Return the (x, y) coordinate for the center point of the cell that contains the specified text.  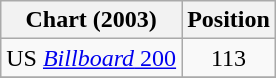
113 (229, 58)
US Billboard 200 (92, 58)
Position (229, 20)
Chart (2003) (92, 20)
